Determine the [x, y] coordinate at the center of the cell enclosing the given text.  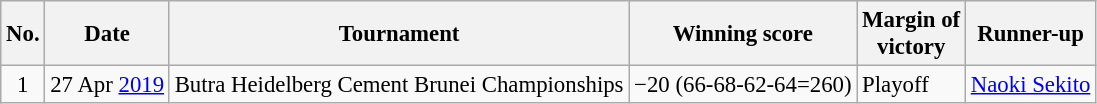
Tournament [398, 34]
Butra Heidelberg Cement Brunei Championships [398, 85]
27 Apr 2019 [107, 85]
1 [23, 85]
Playoff [912, 85]
Margin ofvictory [912, 34]
Naoki Sekito [1030, 85]
No. [23, 34]
Runner-up [1030, 34]
Winning score [743, 34]
Date [107, 34]
−20 (66-68-62-64=260) [743, 85]
